Identify which cell holds the provided text, then report its [X, Y] central coordinate. 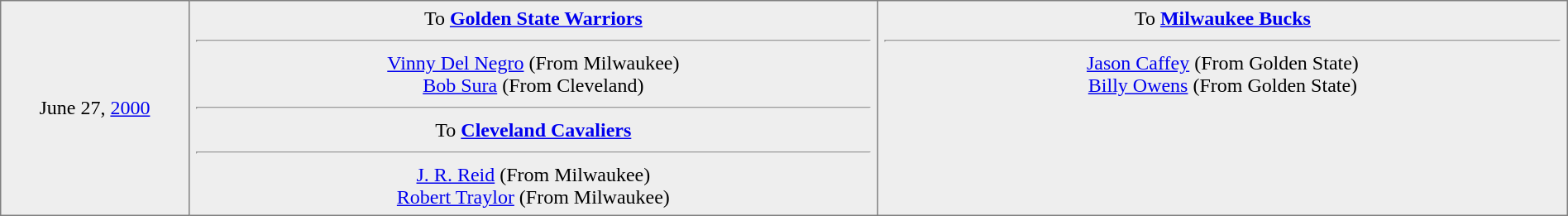
To Milwaukee BucksJason Caffey (From Golden State)Billy Owens (From Golden State) [1223, 108]
June 27, 2000 [94, 108]
